From the cell containing the given text, extract its center point as (x, y) coordinate. 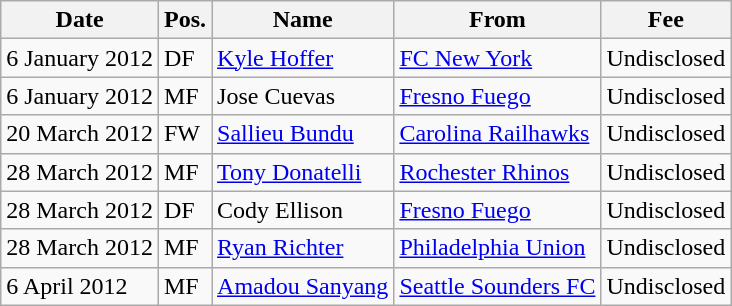
Date (80, 20)
6 April 2012 (80, 286)
Sallieu Bundu (303, 134)
Philadelphia Union (498, 248)
FW (184, 134)
Rochester Rhinos (498, 172)
Ryan Richter (303, 248)
Name (303, 20)
FC New York (498, 58)
Kyle Hoffer (303, 58)
Cody Ellison (303, 210)
Seattle Sounders FC (498, 286)
20 March 2012 (80, 134)
Pos. (184, 20)
Fee (666, 20)
Carolina Railhawks (498, 134)
Jose Cuevas (303, 96)
Amadou Sanyang (303, 286)
Tony Donatelli (303, 172)
From (498, 20)
